Extract the (x, y) coordinate from the center of the cell holding the provided text.  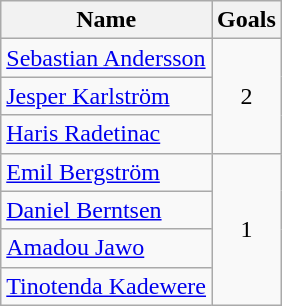
Name (106, 20)
Tinotenda Kadewere (106, 286)
Daniel Berntsen (106, 210)
Amadou Jawo (106, 248)
Goals (247, 20)
Haris Radetinac (106, 134)
Emil Bergström (106, 172)
2 (247, 96)
Jesper Karlström (106, 96)
Sebastian Andersson (106, 58)
1 (247, 229)
